Find where the given text appears and provide that cell's center as (x, y) coordinate. 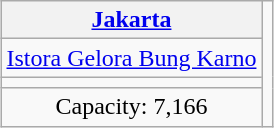
Istora Gelora Bung Karno (132, 58)
Jakarta (132, 20)
Capacity: 7,166 (132, 107)
